For the text-containing cell, return its midpoint in (x, y) coordinate format. 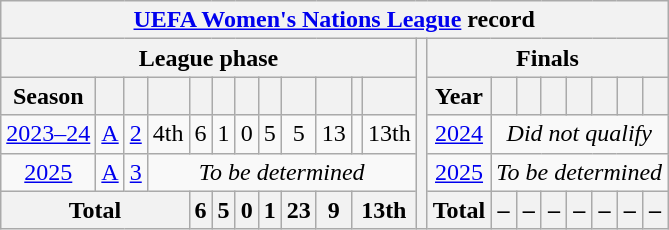
3 (136, 172)
Year (459, 96)
Season (48, 96)
League phase (208, 58)
23 (298, 210)
9 (334, 210)
4th (168, 134)
2 (136, 134)
Did not qualify (580, 134)
Finals (547, 58)
2023–24 (48, 134)
UEFA Women's Nations League record (334, 20)
13 (334, 134)
2024 (459, 134)
